Determine the (X, Y) coordinate at the center of the cell enclosing the given text.  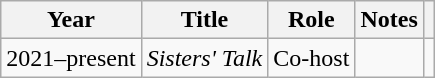
Year (71, 20)
Role (312, 20)
Co-host (312, 58)
Notes (389, 20)
Sisters' Talk (204, 58)
2021–present (71, 58)
Title (204, 20)
